From the cell containing the given text, extract its center point as [x, y] coordinate. 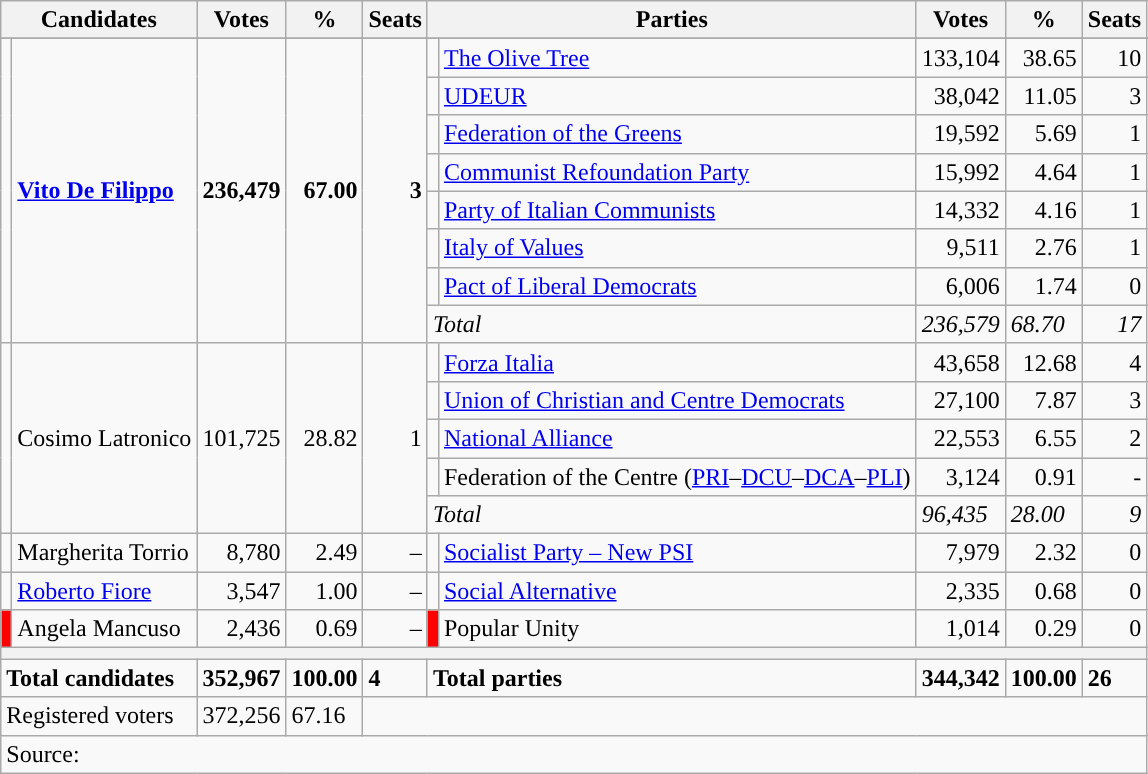
Union of Christian and Centre Democrats [677, 400]
National Alliance [677, 438]
12.68 [1044, 362]
9 [1114, 515]
Socialist Party – New PSI [677, 553]
26 [1114, 678]
11.05 [1044, 96]
3,547 [242, 591]
2,335 [960, 591]
28.82 [324, 438]
Vito De Filippo [104, 191]
UDEUR [677, 96]
67.00 [324, 191]
2,436 [242, 629]
Parties [672, 20]
8,780 [242, 553]
Total candidates [99, 678]
2 [1114, 438]
344,342 [960, 678]
352,967 [242, 678]
Margherita Torrio [104, 553]
Forza Italia [677, 362]
3,124 [960, 477]
43,658 [960, 362]
4.16 [1044, 210]
10 [1114, 58]
Communist Refoundation Party [677, 172]
Italy of Values [677, 248]
38,042 [960, 96]
236,579 [960, 324]
Registered voters [99, 716]
Angela Mancuso [104, 629]
27,100 [960, 400]
6,006 [960, 286]
Popular Unity [677, 629]
Source: [574, 754]
1,014 [960, 629]
6.55 [1044, 438]
0.91 [1044, 477]
Pact of Liberal Democrats [677, 286]
- [1114, 477]
Social Alternative [677, 591]
Party of Italian Communists [677, 210]
0.69 [324, 629]
7.87 [1044, 400]
68.70 [1044, 324]
19,592 [960, 134]
15,992 [960, 172]
2.76 [1044, 248]
14,332 [960, 210]
7,979 [960, 553]
9,511 [960, 248]
Federation of the Greens [677, 134]
Roberto Fiore [104, 591]
1.00 [324, 591]
5.69 [1044, 134]
372,256 [242, 716]
2.32 [1044, 553]
101,725 [242, 438]
1.74 [1044, 286]
The Olive Tree [677, 58]
67.16 [324, 716]
96,435 [960, 515]
236,479 [242, 191]
28.00 [1044, 515]
Candidates [99, 20]
17 [1114, 324]
Federation of the Centre (PRI–DCU–DCA–PLI) [677, 477]
0.68 [1044, 591]
Cosimo Latronico [104, 438]
4.64 [1044, 172]
0.29 [1044, 629]
38.65 [1044, 58]
22,553 [960, 438]
2.49 [324, 553]
Total parties [672, 678]
133,104 [960, 58]
